Identify which cell holds the provided text, then report its [X, Y] central coordinate. 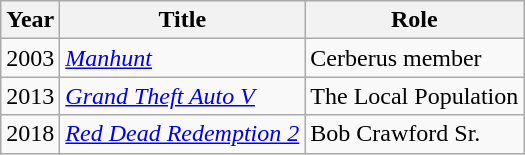
2018 [30, 134]
2013 [30, 96]
Bob Crawford Sr. [414, 134]
Title [182, 20]
Cerberus member [414, 58]
2003 [30, 58]
Red Dead Redemption 2 [182, 134]
Year [30, 20]
Role [414, 20]
Manhunt [182, 58]
The Local Population [414, 96]
Grand Theft Auto V [182, 96]
